For the text-containing cell, return its midpoint in (X, Y) coordinate format. 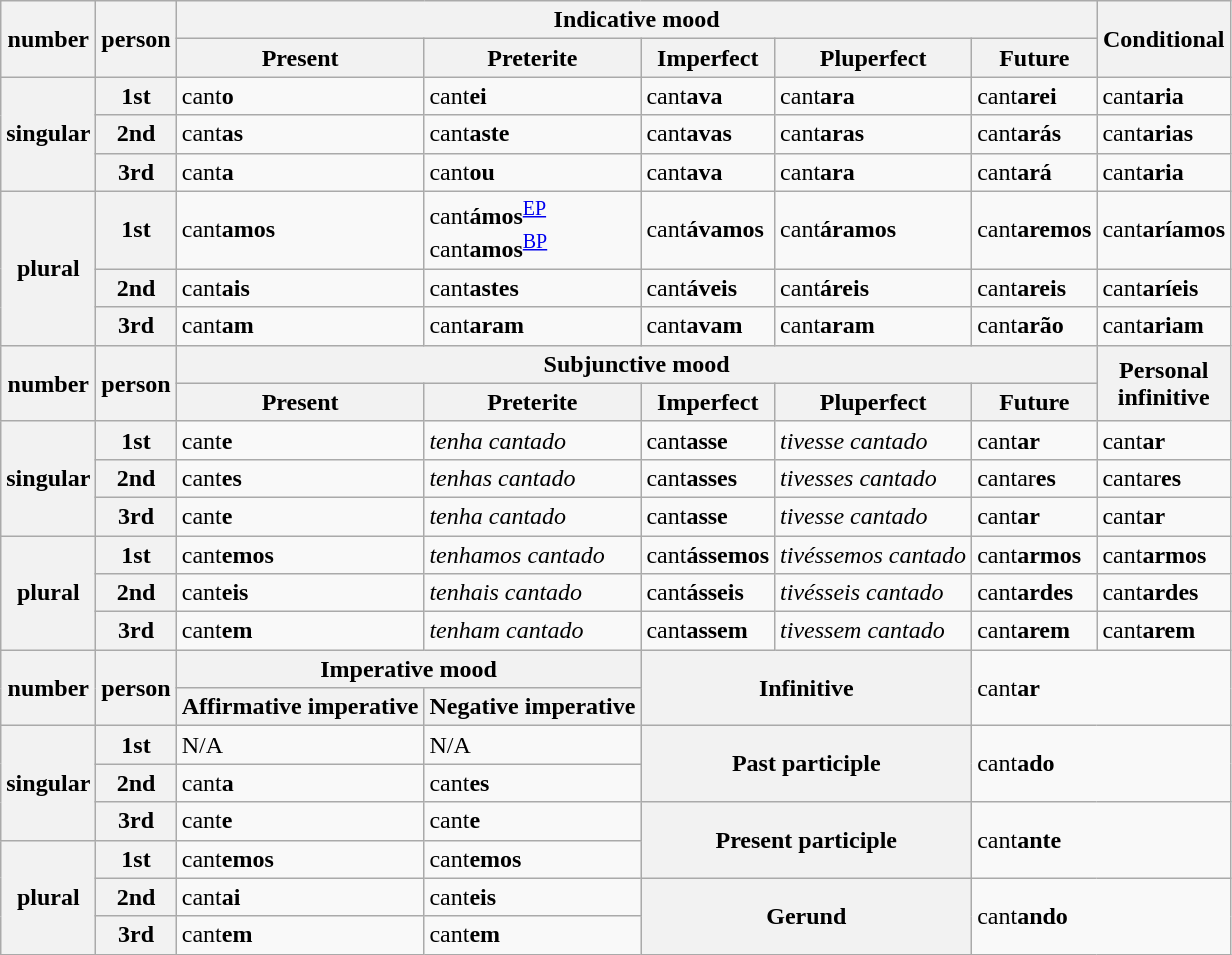
cantaríeis (1164, 288)
tivesses cantado (874, 478)
cantasses (708, 478)
tenhas cantado (532, 478)
cantamos (300, 230)
cantas (300, 134)
cantaremos (1034, 230)
Conditional (1164, 39)
cantaríamos (1164, 230)
Personal infinitive (1164, 383)
tivésseis cantado (874, 593)
Imperative mood (408, 669)
cantávamos (708, 230)
cantáramos (874, 230)
tenhais cantado (532, 593)
cantará (1034, 172)
tenhamos cantado (532, 555)
cantou (532, 172)
cantásseis (708, 593)
Indicative mood (636, 20)
cantando (1102, 916)
Affirmative imperative (300, 707)
cantarias (1164, 134)
tivéssemos cantado (874, 555)
Infinitive (806, 688)
cantáveis (708, 288)
cantaste (532, 134)
Present participle (806, 840)
cantámosEP cantamosBP (532, 230)
tenham cantado (532, 631)
Past participle (806, 764)
cantariam (1164, 326)
cantarão (1034, 326)
cantai (300, 897)
tivessem cantado (874, 631)
cantavam (708, 326)
cantavas (708, 134)
cantaras (874, 134)
cantareis (1034, 288)
Negative imperative (532, 707)
cantassem (708, 631)
cantam (300, 326)
Gerund (806, 916)
Subjunctive mood (636, 364)
cantáreis (874, 288)
cantarás (1034, 134)
cantais (300, 288)
cantarei (1034, 96)
cantante (1102, 840)
cantado (1102, 764)
cantássemos (708, 555)
cantastes (532, 288)
canto (300, 96)
cantei (532, 96)
